For the text-containing cell, return its midpoint in (x, y) coordinate format. 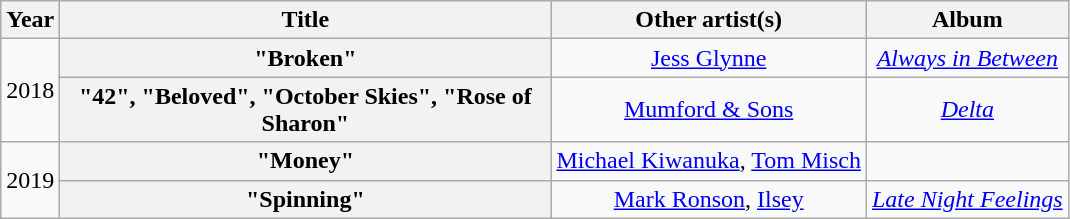
Jess Glynne (709, 58)
Late Night Feelings (967, 199)
"42", "Beloved", "October Skies", "Rose of Sharon" (306, 110)
2018 (30, 90)
"Money" (306, 161)
Album (967, 20)
"Spinning" (306, 199)
"Broken" (306, 58)
Always in Between (967, 58)
Title (306, 20)
Other artist(s) (709, 20)
Mark Ronson, Ilsey (709, 199)
Year (30, 20)
Delta (967, 110)
Mumford & Sons (709, 110)
Michael Kiwanuka, Tom Misch (709, 161)
2019 (30, 180)
